Determine the (x, y) coordinate at the center of the cell enclosing the given text.  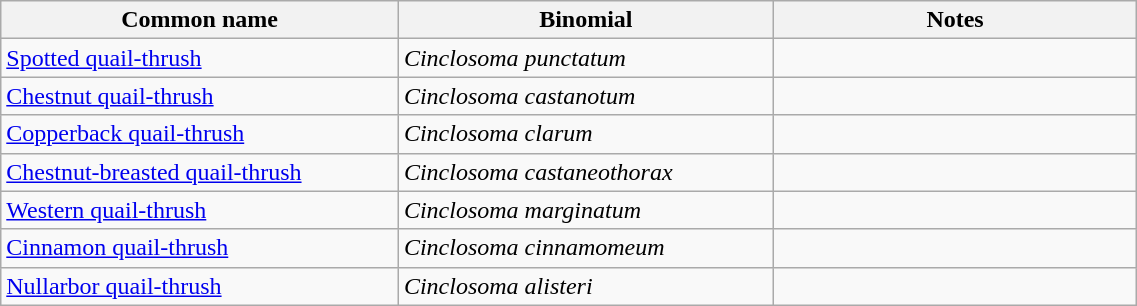
Cinclosoma clarum (586, 134)
Chestnut quail-thrush (200, 96)
Cinclosoma alisteri (586, 286)
Nullarbor quail-thrush (200, 286)
Cinclosoma castaneothorax (586, 172)
Spotted quail-thrush (200, 58)
Notes (955, 20)
Western quail-thrush (200, 210)
Common name (200, 20)
Chestnut-breasted quail-thrush (200, 172)
Binomial (586, 20)
Cinclosoma marginatum (586, 210)
Copperback quail-thrush (200, 134)
Cinclosoma cinnamomeum (586, 248)
Cinclosoma punctatum (586, 58)
Cinclosoma castanotum (586, 96)
Cinnamon quail-thrush (200, 248)
